Output the (X, Y) coordinate of the center of the cell containing the given text.  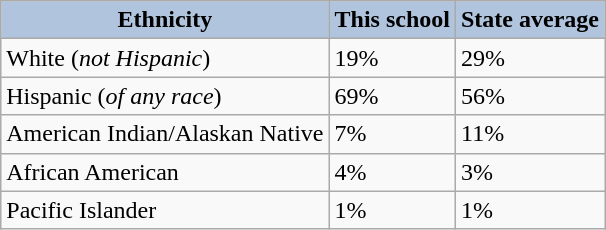
Ethnicity (165, 20)
3% (530, 172)
Hispanic (of any race) (165, 96)
State average (530, 20)
56% (530, 96)
African American (165, 172)
7% (392, 134)
19% (392, 58)
69% (392, 96)
White (not Hispanic) (165, 58)
American Indian/Alaskan Native (165, 134)
This school (392, 20)
29% (530, 58)
11% (530, 134)
4% (392, 172)
Pacific Islander (165, 210)
